Return (x, y) of the center of cell containing provided text 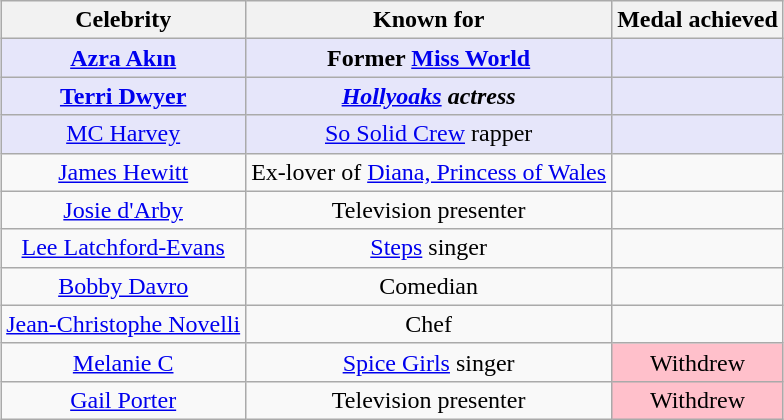
James Hewitt (124, 172)
Jean-Christophe Novelli (124, 324)
Azra Akın (124, 58)
Former Miss World (429, 58)
Lee Latchford-Evans (124, 248)
Gail Porter (124, 400)
Hollyoaks actress (429, 96)
So Solid Crew rapper (429, 134)
MC Harvey (124, 134)
Josie d'Arby (124, 210)
Chef (429, 324)
Melanie C (124, 362)
Comedian (429, 286)
Bobby Davro (124, 286)
Medal achieved (698, 20)
Terri Dwyer (124, 96)
Celebrity (124, 20)
Spice Girls singer (429, 362)
Steps singer (429, 248)
Known for (429, 20)
Ex-lover of Diana, Princess of Wales (429, 172)
